Identify which cell holds the provided text, then report its (x, y) central coordinate. 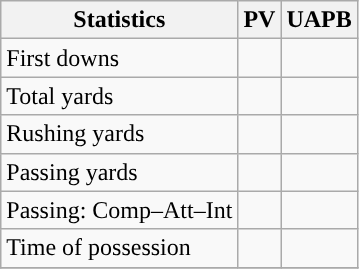
Total yards (120, 96)
Passing yards (120, 172)
Time of possession (120, 248)
UAPB (319, 20)
Passing: Comp–Att–Int (120, 210)
Rushing yards (120, 134)
First downs (120, 58)
Statistics (120, 20)
PV (260, 20)
